Provide the (x, y) coordinate of the cell's center where the given text is located.  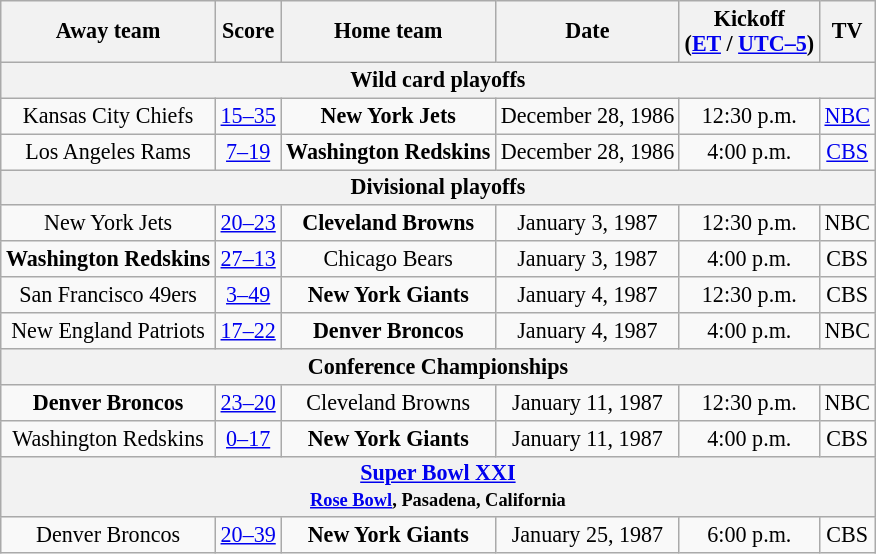
Home team (388, 30)
Date (588, 30)
3–49 (248, 295)
Conference Championships (438, 366)
15–35 (248, 116)
20–39 (248, 535)
0–17 (248, 438)
Los Angeles Rams (108, 151)
Score (248, 30)
27–13 (248, 259)
Chicago Bears (388, 259)
TV (847, 30)
7–19 (248, 151)
23–20 (248, 402)
January 25, 1987 (588, 535)
20–23 (248, 223)
Kansas City Chiefs (108, 116)
Wild card playoffs (438, 80)
New England Patriots (108, 330)
Kickoff(ET / UTC–5) (749, 30)
17–22 (248, 330)
Divisional playoffs (438, 187)
Away team (108, 30)
San Francisco 49ers (108, 295)
Super Bowl XXIRose Bowl, Pasadena, California (438, 486)
6:00 p.m. (749, 535)
